Return (X, Y) of the center of cell containing provided text 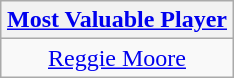
Most Valuable Player (116, 20)
Reggie Moore (116, 58)
